Locate the cell with the specified text and output its (X, Y) center coordinate. 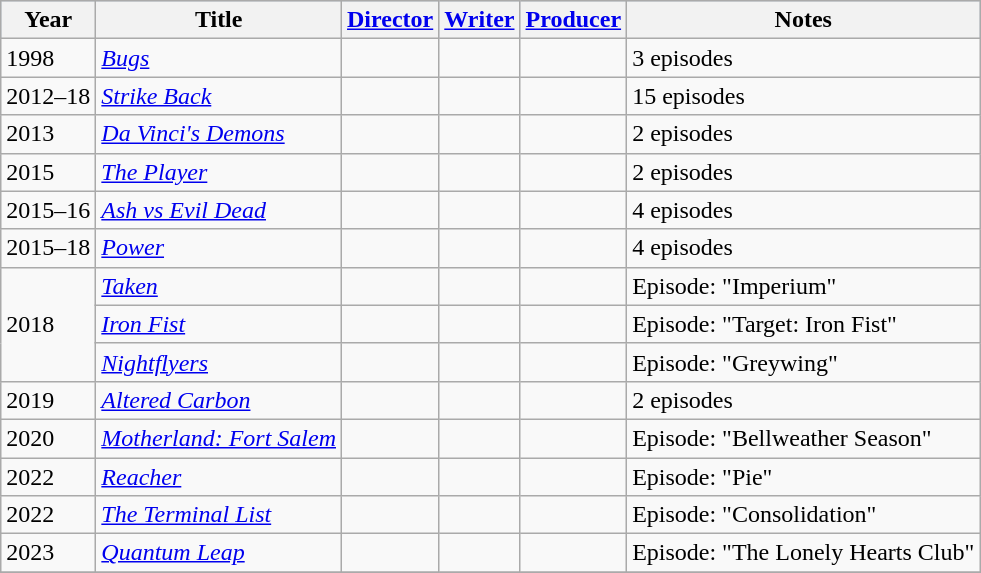
2015 (48, 172)
The Terminal List (219, 515)
Episode: "Bellweather Season" (804, 438)
Taken (219, 286)
Writer (480, 20)
15 episodes (804, 96)
Altered Carbon (219, 400)
Da Vinci's Demons (219, 134)
Title (219, 20)
The Player (219, 172)
2018 (48, 324)
Episode: "Greywing" (804, 362)
Year (48, 20)
Episode: "Consolidation" (804, 515)
Bugs (219, 58)
Quantum Leap (219, 553)
Nightflyers (219, 362)
Power (219, 248)
Episode: "Target: Iron Fist" (804, 324)
Ash vs Evil Dead (219, 210)
Episode: "The Lonely Hearts Club" (804, 553)
2012–18 (48, 96)
2019 (48, 400)
2015–18 (48, 248)
3 episodes (804, 58)
Motherland: Fort Salem (219, 438)
Producer (574, 20)
Reacher (219, 477)
Notes (804, 20)
Director (390, 20)
1998 (48, 58)
Strike Back (219, 96)
2023 (48, 553)
Episode: "Imperium" (804, 286)
Iron Fist (219, 324)
Episode: "Pie" (804, 477)
2015–16 (48, 210)
2013 (48, 134)
2020 (48, 438)
